Determine the [X, Y] coordinate at the center of the cell enclosing the given text.  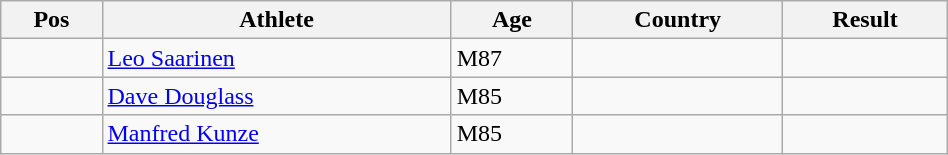
Age [512, 20]
Dave Douglass [276, 96]
Leo Saarinen [276, 58]
Manfred Kunze [276, 134]
Athlete [276, 20]
Country [678, 20]
Result [865, 20]
M87 [512, 58]
Pos [52, 20]
